Return [x, y] of the center of cell containing provided text 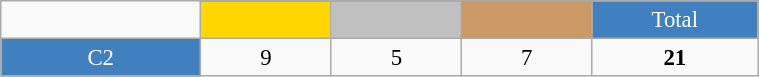
5 [396, 58]
Total [675, 20]
7 [527, 58]
21 [675, 58]
C2 [101, 58]
9 [266, 58]
